Capture the cell that displays the provided text and extract its [x, y] central coordinate. 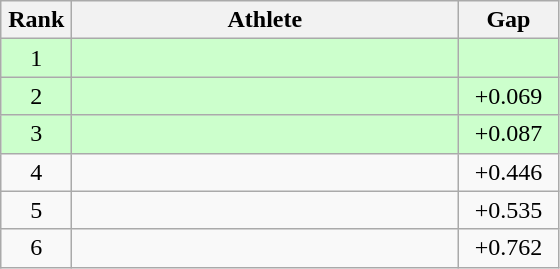
+0.535 [508, 210]
Gap [508, 20]
Rank [36, 20]
4 [36, 172]
3 [36, 134]
+0.762 [508, 248]
Athlete [265, 20]
+0.446 [508, 172]
1 [36, 58]
2 [36, 96]
5 [36, 210]
+0.069 [508, 96]
6 [36, 248]
+0.087 [508, 134]
